From the cell containing the given text, extract its center point as [x, y] coordinate. 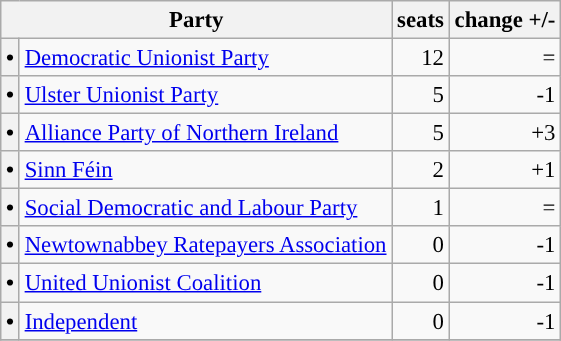
Independent [205, 321]
Alliance Party of Northern Ireland [205, 133]
Party [196, 20]
seats [420, 20]
change +/- [505, 20]
+1 [505, 170]
Sinn Féin [205, 170]
1 [420, 208]
United Unionist Coalition [205, 283]
Ulster Unionist Party [205, 95]
Social Democratic and Labour Party [205, 208]
2 [420, 170]
Democratic Unionist Party [205, 58]
+3 [505, 133]
Newtownabbey Ratepayers Association [205, 245]
12 [420, 58]
